Provide the (X, Y) coordinate of the cell's center where the given text is located.  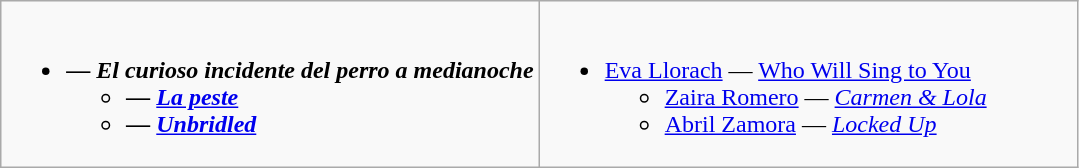
— El curioso incidente del perro a medianoche — La peste — Unbridled (270, 84)
Eva Llorach — Who Will Sing to YouZaira Romero — Carmen & LolaAbril Zamora — Locked Up (808, 84)
